Extract the (X, Y) coordinate from the center of the cell holding the provided text.  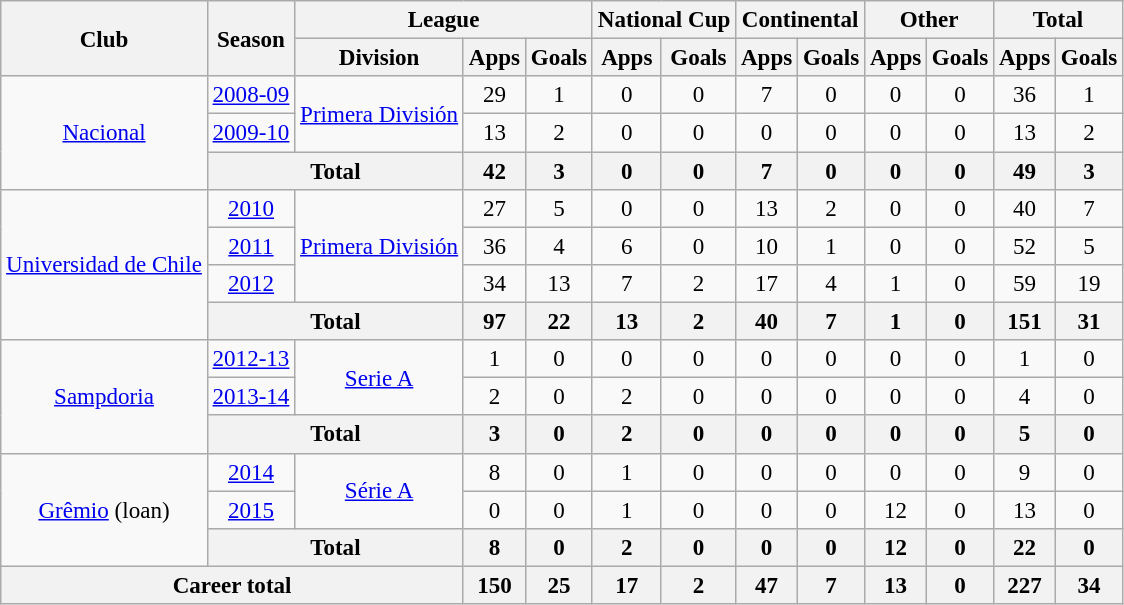
Sampdoria (104, 396)
Grêmio (loan) (104, 510)
League (444, 20)
Season (250, 38)
29 (494, 95)
9 (1025, 472)
2011 (250, 246)
10 (767, 246)
150 (494, 585)
Universidad de Chile (104, 266)
Career total (232, 585)
2015 (250, 510)
49 (1025, 171)
2010 (250, 209)
Division (380, 58)
47 (767, 585)
Série A (380, 490)
2008-09 (250, 95)
151 (1025, 322)
19 (1088, 284)
Nacional (104, 132)
97 (494, 322)
Club (104, 38)
2014 (250, 472)
National Cup (664, 20)
52 (1025, 246)
27 (494, 209)
2012-13 (250, 359)
2012 (250, 284)
Continental (800, 20)
42 (494, 171)
59 (1025, 284)
31 (1088, 322)
6 (626, 246)
227 (1025, 585)
Serie A (380, 378)
Other (930, 20)
2009-10 (250, 133)
25 (558, 585)
2013-14 (250, 397)
